Output the (x, y) coordinate of the center of the cell containing the given text.  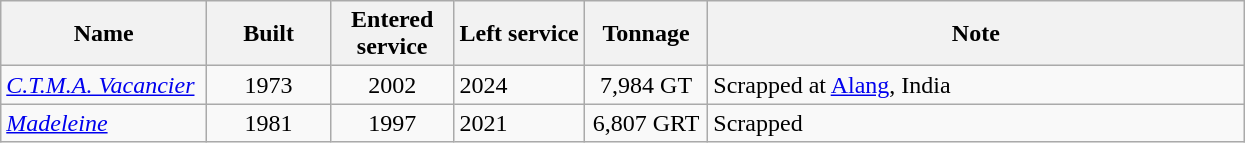
Entered service (392, 34)
C.T.M.A. Vacancier (104, 85)
6,807 GRT (646, 123)
Scrapped at Alang, India (976, 85)
Madeleine (104, 123)
Note (976, 34)
2024 (519, 85)
7,984 GT (646, 85)
Scrapped (976, 123)
2002 (392, 85)
2021 (519, 123)
Name (104, 34)
1973 (269, 85)
Built (269, 34)
Left service (519, 34)
1997 (392, 123)
Tonnage (646, 34)
1981 (269, 123)
